Locate the cell with the specified text and output its (X, Y) center coordinate. 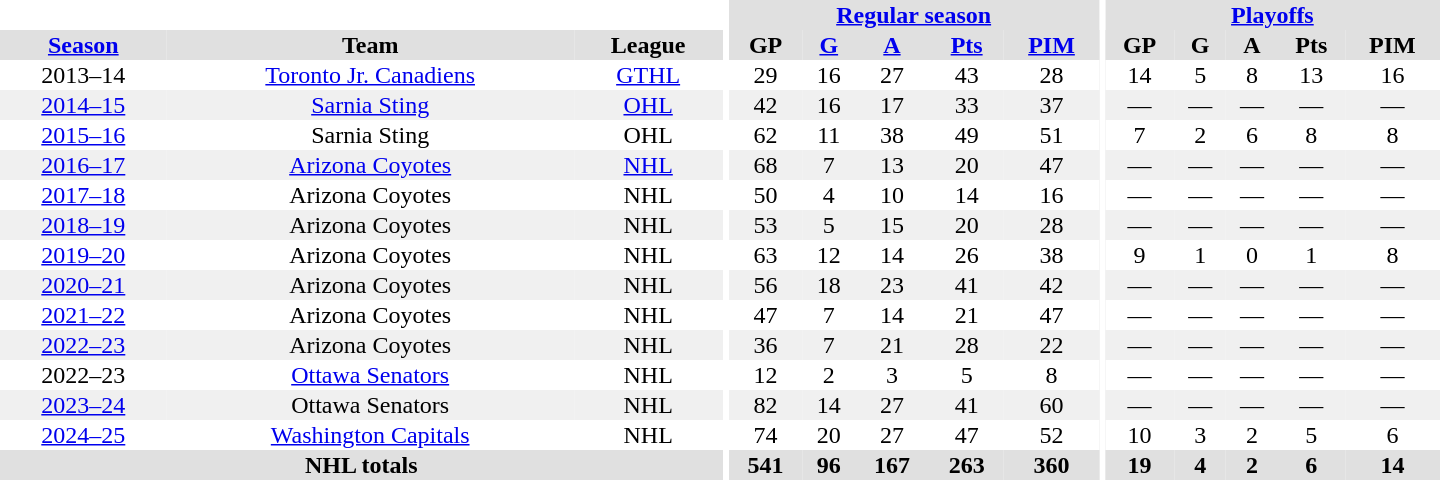
68 (766, 165)
43 (966, 75)
360 (1052, 465)
2019–20 (84, 255)
Regular season (914, 15)
263 (966, 465)
19 (1140, 465)
23 (892, 285)
22 (1052, 345)
82 (766, 405)
50 (766, 195)
Washington Capitals (370, 435)
167 (892, 465)
541 (766, 465)
2021–22 (84, 315)
17 (892, 105)
2018–19 (84, 225)
18 (829, 285)
2024–25 (84, 435)
Playoffs (1272, 15)
52 (1052, 435)
53 (766, 225)
Toronto Jr. Canadiens (370, 75)
49 (966, 135)
33 (966, 105)
36 (766, 345)
60 (1052, 405)
2015–16 (84, 135)
56 (766, 285)
62 (766, 135)
51 (1052, 135)
NHL totals (362, 465)
2023–24 (84, 405)
9 (1140, 255)
2016–17 (84, 165)
2017–18 (84, 195)
37 (1052, 105)
2013–14 (84, 75)
29 (766, 75)
63 (766, 255)
11 (829, 135)
0 (1252, 255)
GTHL (648, 75)
2020–21 (84, 285)
96 (829, 465)
Season (84, 45)
15 (892, 225)
74 (766, 435)
2014–15 (84, 105)
League (648, 45)
26 (966, 255)
Team (370, 45)
